Scan for the cell matching the given text and deliver its (X, Y) coordinate at center. 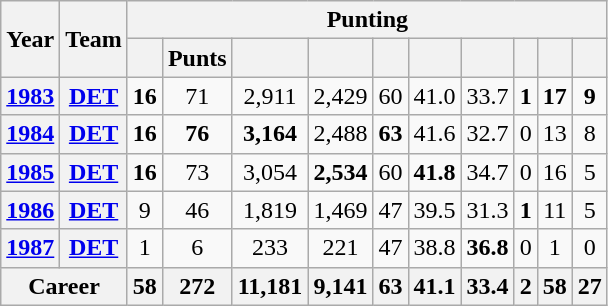
41.0 (434, 96)
2,911 (270, 96)
8 (590, 134)
6 (197, 248)
33.4 (488, 286)
3,164 (270, 134)
13 (554, 134)
1983 (30, 96)
2,488 (340, 134)
233 (270, 248)
1985 (30, 172)
2,534 (340, 172)
33.7 (488, 96)
71 (197, 96)
27 (590, 286)
39.5 (434, 210)
31.3 (488, 210)
32.7 (488, 134)
76 (197, 134)
1,819 (270, 210)
73 (197, 172)
17 (554, 96)
1987 (30, 248)
38.8 (434, 248)
41.8 (434, 172)
46 (197, 210)
2 (526, 286)
1986 (30, 210)
Career (64, 286)
36.8 (488, 248)
1984 (30, 134)
11 (554, 210)
221 (340, 248)
3,054 (270, 172)
9,141 (340, 286)
Year (30, 39)
41.6 (434, 134)
11,181 (270, 286)
2,429 (340, 96)
272 (197, 286)
Punting (367, 20)
41.1 (434, 286)
Punts (197, 58)
34.7 (488, 172)
Team (94, 39)
1,469 (340, 210)
